Return the (x, y) coordinate for the center point of the cell that contains the specified text.  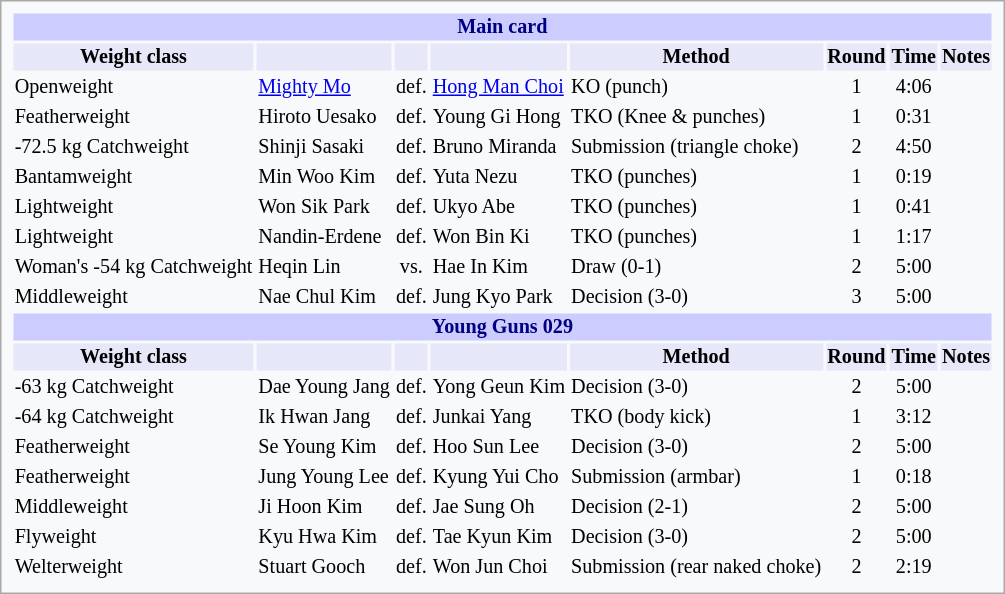
Submission (triangle choke) (696, 146)
Se Young Kim (324, 446)
4:50 (914, 146)
0:18 (914, 476)
Woman's -54 kg Catchweight (134, 266)
Jung Kyo Park (498, 296)
Young Guns 029 (502, 326)
2:19 (914, 566)
Hae In Kim (498, 266)
Won Bin Ki (498, 236)
Shinji Sasaki (324, 146)
Kyung Yui Cho (498, 476)
Tae Kyun Kim (498, 536)
Submission (armbar) (696, 476)
Heqin Lin (324, 266)
Ji Hoon Kim (324, 506)
vs. (411, 266)
0:31 (914, 116)
Hong Man Choi (498, 86)
Yuta Nezu (498, 176)
Bantamweight (134, 176)
Nandin-Erdene (324, 236)
Jung Young Lee (324, 476)
Kyu Hwa Kim (324, 536)
Ik Hwan Jang (324, 416)
Main card (502, 26)
TKO (body kick) (696, 416)
-64 kg Catchweight (134, 416)
Draw (0-1) (696, 266)
Openweight (134, 86)
Dae Young Jang (324, 386)
Mighty Mo (324, 86)
Yong Geun Kim (498, 386)
Jae Sung Oh (498, 506)
0:41 (914, 206)
4:06 (914, 86)
3:12 (914, 416)
Won Sik Park (324, 206)
Stuart Gooch (324, 566)
Welterweight (134, 566)
-72.5 kg Catchweight (134, 146)
Won Jun Choi (498, 566)
Nae Chul Kim (324, 296)
TKO (Knee & punches) (696, 116)
-63 kg Catchweight (134, 386)
Young Gi Hong (498, 116)
Ukyo Abe (498, 206)
KO (punch) (696, 86)
Bruno Miranda (498, 146)
Submission (rear naked choke) (696, 566)
Junkai Yang (498, 416)
Flyweight (134, 536)
Min Woo Kim (324, 176)
3 (856, 296)
Hoo Sun Lee (498, 446)
Hiroto Uesako (324, 116)
1:17 (914, 236)
Decision (2-1) (696, 506)
0:19 (914, 176)
